Identify which cell holds the provided text, then report its (X, Y) central coordinate. 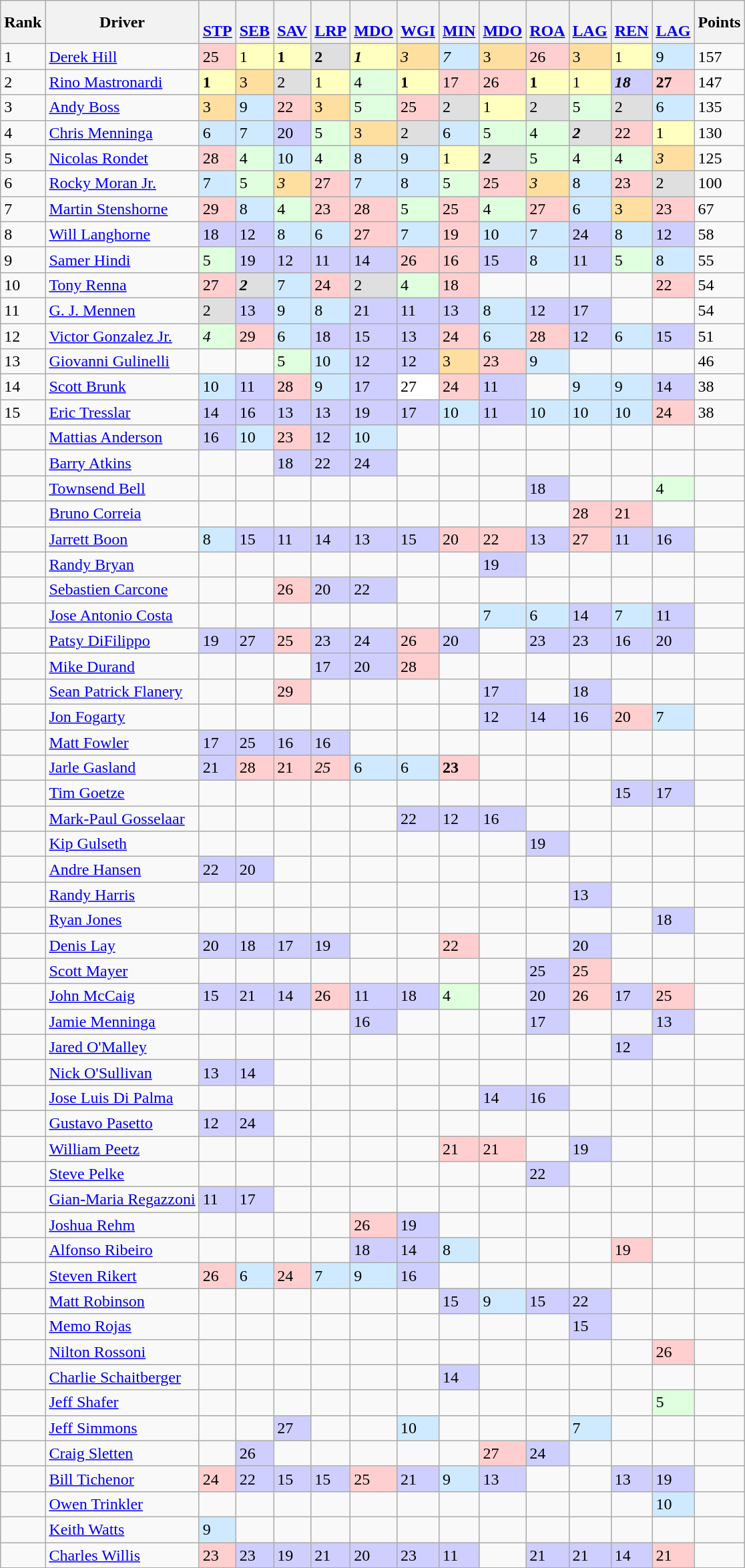
Driver (122, 23)
Denis Lay (122, 945)
157 (720, 57)
Matt Fowler (122, 743)
125 (720, 158)
Charles Willis (122, 1555)
Mike Durand (122, 666)
WGI (418, 23)
William Peetz (122, 1148)
Jeff Simmons (122, 1428)
147 (720, 82)
Bruno Correia (122, 514)
Barry Atkins (122, 463)
Victor Gonzalez Jr. (122, 336)
Jose Luis Di Palma (122, 1098)
John McCaig (122, 996)
Gian-Maria Regazzoni (122, 1200)
Chris Menninga (122, 133)
Andre Hansen (122, 869)
135 (720, 107)
130 (720, 133)
Mark-Paul Gosselaar (122, 819)
Randy Harris (122, 895)
Jose Antonio Costa (122, 615)
Nick O'Sullivan (122, 1072)
Tim Goetze (122, 793)
51 (720, 336)
Memo Rojas (122, 1326)
Jared O'Malley (122, 1047)
46 (720, 362)
Owen Trinkler (122, 1504)
Jarrett Boon (122, 539)
Points (720, 23)
Sebastien Carcone (122, 590)
SAV (292, 23)
Jarle Gasland (122, 768)
Steve Pelke (122, 1174)
Giovanni Gulinelli (122, 362)
Kip Gulseth (122, 844)
SEB (254, 23)
Rocky Moran Jr. (122, 183)
LRP (331, 23)
Joshua Rehm (122, 1225)
ROA (547, 23)
Nicolas Rondet (122, 158)
Nilton Rossoni (122, 1352)
Jon Fogarty (122, 717)
Gustavo Pasetto (122, 1123)
Scott Brunk (122, 387)
55 (720, 260)
Rank (23, 23)
Martin Stenshorne (122, 209)
REN (632, 23)
Sean Patrick Flanery (122, 691)
Tony Renna (122, 285)
Steven Rikert (122, 1276)
Will Langhorne (122, 234)
Jamie Menninga (122, 1022)
Mattias Anderson (122, 438)
Andy Boss (122, 107)
Craig Sletten (122, 1453)
G. J. Mennen (122, 310)
67 (720, 209)
Samer Hindi (122, 260)
100 (720, 183)
MIN (459, 23)
Rino Mastronardi (122, 82)
Eric Tresslar (122, 412)
Keith Watts (122, 1529)
Scott Mayer (122, 971)
58 (720, 234)
Randy Bryan (122, 564)
Charlie Schaitberger (122, 1377)
Matt Robinson (122, 1301)
Ryan Jones (122, 920)
STP (218, 23)
Bill Tichenor (122, 1479)
Townsend Bell (122, 488)
Jeff Shafer (122, 1403)
Derek Hill (122, 57)
Alfonso Ribeiro (122, 1250)
Patsy DiFilippo (122, 641)
